Pinpoint the cell where the given text exists, returning its (X, Y) midpoint coordinate. 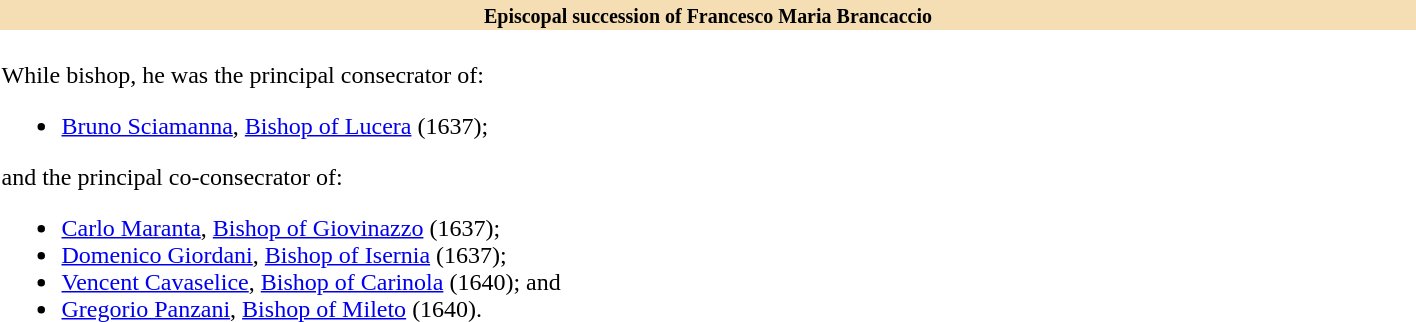
Episcopal succession of Francesco Maria Brancaccio (708, 15)
